Return the [x, y] coordinate for the center point of the cell that contains the specified text.  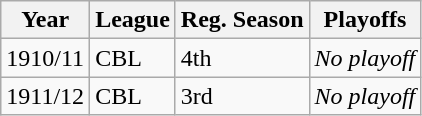
Reg. Season [242, 20]
3rd [242, 96]
Year [46, 20]
1911/12 [46, 96]
1910/11 [46, 58]
League [133, 20]
4th [242, 58]
Playoffs [365, 20]
